Identify which cell holds the provided text, then report its (X, Y) central coordinate. 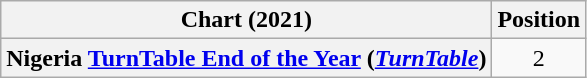
Chart (2021) (246, 20)
Position (539, 20)
Nigeria TurnTable End of the Year (TurnTable) (246, 58)
2 (539, 58)
